For the text-containing cell, return its midpoint in [X, Y] coordinate format. 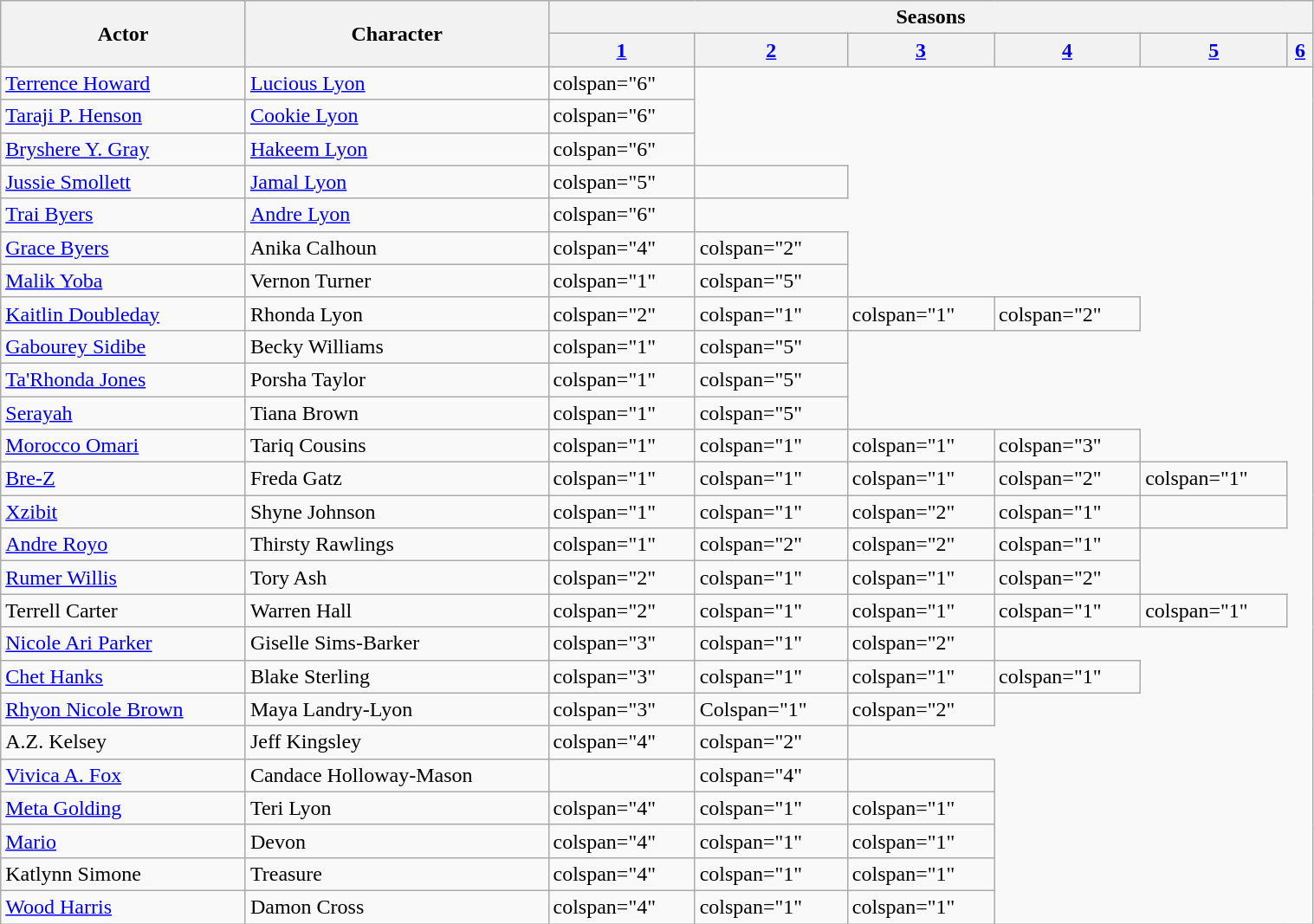
Giselle Sims-Barker [397, 643]
Porsha Taylor [397, 379]
2 [771, 50]
Kaitlin Doubleday [123, 313]
Bryshere Y. Gray [123, 149]
Trai Byers [123, 215]
Rhonda Lyon [397, 313]
Nicole Ari Parker [123, 643]
Terrell Carter [123, 611]
Lucious Lyon [397, 83]
Ta'Rhonda Jones [123, 379]
Hakeem Lyon [397, 149]
Wood Harris [123, 907]
Chet Hanks [123, 676]
Taraji P. Henson [123, 116]
1 [622, 50]
Actor [123, 34]
5 [1214, 50]
Jeff Kingsley [397, 742]
Gabourey Sidibe [123, 346]
Terrence Howard [123, 83]
3 [920, 50]
Tariq Cousins [397, 446]
Bre-Z [123, 479]
Vivica A. Fox [123, 775]
Teri Lyon [397, 808]
Tory Ash [397, 578]
Xzibit [123, 512]
Blake Sterling [397, 676]
Freda Gatz [397, 479]
Rhyon Nicole Brown [123, 709]
Malik Yoba [123, 281]
Morocco Omari [123, 446]
A.Z. Kelsey [123, 742]
Thirsty Rawlings [397, 545]
Warren Hall [397, 611]
Maya Landry-Lyon [397, 709]
6 [1300, 50]
Katlynn Simone [123, 874]
Vernon Turner [397, 281]
Candace Holloway-Mason [397, 775]
Character [397, 34]
Serayah [123, 413]
Andre Lyon [397, 215]
Meta Golding [123, 808]
Becky Williams [397, 346]
Devon [397, 841]
Grace Byers [123, 248]
Andre Royo [123, 545]
Rumer Willis [123, 578]
4 [1067, 50]
Shyne Johnson [397, 512]
Colspan="1" [771, 709]
Jamal Lyon [397, 182]
Cookie Lyon [397, 116]
Tiana Brown [397, 413]
Anika Calhoun [397, 248]
Mario [123, 841]
Seasons [930, 17]
Damon Cross [397, 907]
Jussie Smollett [123, 182]
Treasure [397, 874]
